Capture the cell that displays the provided text and extract its [X, Y] central coordinate. 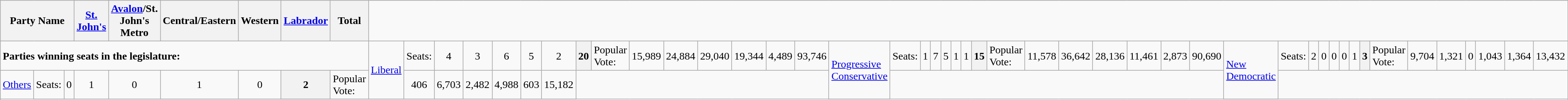
Western [260, 21]
Total [349, 21]
15,989 [646, 56]
11,461 [1144, 56]
7 [936, 56]
Labrador [306, 21]
93,746 [812, 56]
Liberal [386, 70]
1,043 [1490, 56]
36,642 [1076, 56]
28,136 [1110, 56]
Parties winning seats in the legislature: [184, 56]
1,321 [1451, 56]
4,489 [780, 56]
2,873 [1175, 56]
90,690 [1206, 56]
11,578 [1042, 56]
2,482 [478, 84]
20 [583, 56]
Avalon/St. John's Metro [135, 21]
19,344 [749, 56]
6,703 [449, 84]
4,988 [506, 84]
13,432 [1550, 56]
1,364 [1519, 56]
Party Name [37, 21]
St. John's [91, 21]
6 [506, 56]
24,884 [681, 56]
Others [17, 84]
Progressive Conservative [859, 70]
Central/Eastern [199, 21]
603 [531, 84]
New Democratic [1251, 70]
29,040 [714, 56]
9,704 [1423, 56]
406 [419, 84]
4 [449, 56]
15,182 [558, 84]
15 [979, 56]
